Pinpoint the cell where the given text exists, returning its (x, y) midpoint coordinate. 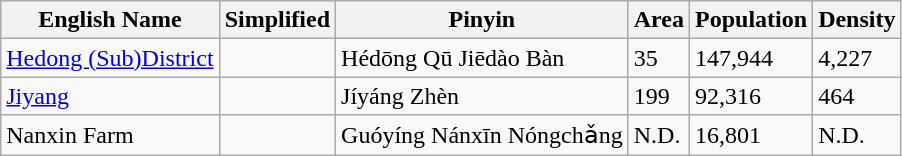
199 (658, 96)
Area (658, 20)
Hédōng Qū Jiēdào Bàn (482, 58)
English Name (110, 20)
147,944 (752, 58)
4,227 (857, 58)
Jíyáng Zhèn (482, 96)
Guóyíng Nánxīn Nóngchǎng (482, 135)
16,801 (752, 135)
92,316 (752, 96)
Hedong (Sub)District (110, 58)
Nanxin Farm (110, 135)
35 (658, 58)
Density (857, 20)
464 (857, 96)
Simplified (277, 20)
Jiyang (110, 96)
Pinyin (482, 20)
Population (752, 20)
